Capture the cell that displays the provided text and extract its [X, Y] central coordinate. 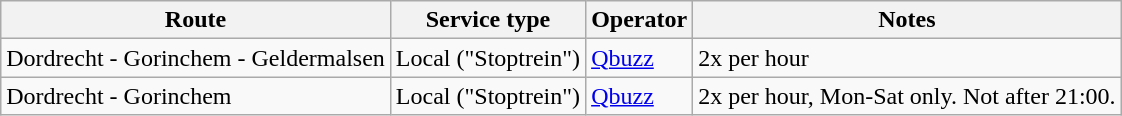
Notes [907, 20]
2x per hour, Mon-Sat only. Not after 21:00. [907, 96]
Route [196, 20]
Dordrecht - Gorinchem - Geldermalsen [196, 58]
Dordrecht - Gorinchem [196, 96]
2x per hour [907, 58]
Service type [488, 20]
Operator [640, 20]
